Detect which cell encompasses the target text, then output its (X, Y) center coordinate. 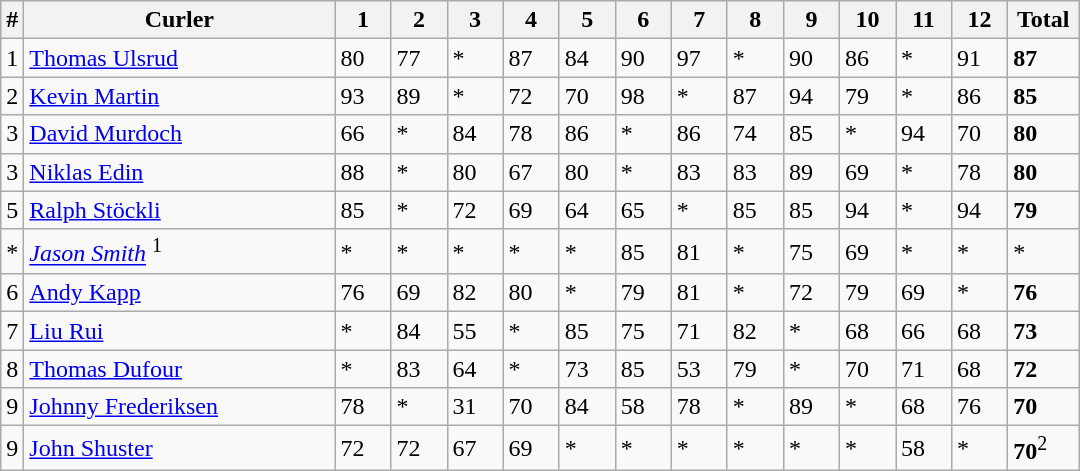
Johnny Frederiksen (180, 407)
Niklas Edin (180, 172)
10 (867, 20)
Liu Rui (180, 331)
91 (980, 58)
# (12, 20)
Jason Smith 1 (180, 252)
93 (363, 96)
David Murdoch (180, 134)
John Shuster (180, 448)
74 (755, 134)
Ralph Stöckli (180, 210)
4 (531, 20)
Thomas Dufour (180, 369)
Thomas Ulsrud (180, 58)
11 (924, 20)
Total (1044, 20)
Kevin Martin (180, 96)
55 (475, 331)
65 (643, 210)
97 (699, 58)
77 (419, 58)
Andy Kapp (180, 293)
12 (980, 20)
98 (643, 96)
702 (1044, 448)
31 (475, 407)
53 (699, 369)
Curler (180, 20)
88 (363, 172)
